Pinpoint the cell where the given text exists, returning its (X, Y) midpoint coordinate. 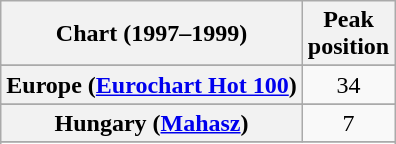
Peakposition (348, 34)
34 (348, 85)
Europe (Eurochart Hot 100) (152, 85)
Chart (1997–1999) (152, 34)
7 (348, 123)
Hungary (Mahasz) (152, 123)
